Scan for the cell matching the given text and deliver its (X, Y) coordinate at center. 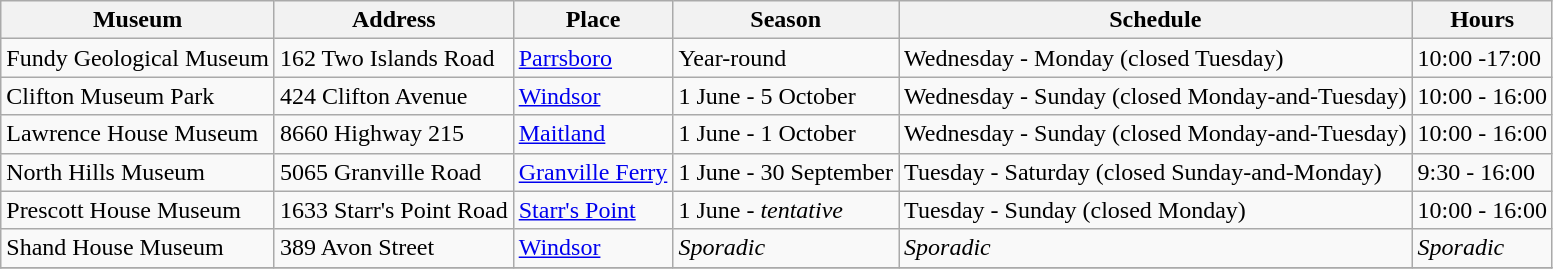
Museum (138, 20)
Prescott House Museum (138, 210)
Address (394, 20)
Wednesday - Monday (closed Tuesday) (1156, 58)
Year-round (786, 58)
1 June - tentative (786, 210)
Parrsboro (593, 58)
Maitland (593, 134)
162 Two Islands Road (394, 58)
Clifton Museum Park (138, 96)
5065 Granville Road (394, 172)
Granville Ferry (593, 172)
9:30 - 16:00 (1482, 172)
Lawrence House Museum (138, 134)
1 June - 5 October (786, 96)
Place (593, 20)
389 Avon Street (394, 248)
8660 Highway 215 (394, 134)
Tuesday - Sunday (closed Monday) (1156, 210)
Season (786, 20)
Fundy Geological Museum (138, 58)
Starr's Point (593, 210)
1 June - 30 September (786, 172)
1633 Starr's Point Road (394, 210)
Tuesday - Saturday (closed Sunday-and-Monday) (1156, 172)
Hours (1482, 20)
1 June - 1 October (786, 134)
424 Clifton Avenue (394, 96)
Shand House Museum (138, 248)
10:00 -17:00 (1482, 58)
Schedule (1156, 20)
North Hills Museum (138, 172)
